Identify which cell holds the provided text, then report its (X, Y) central coordinate. 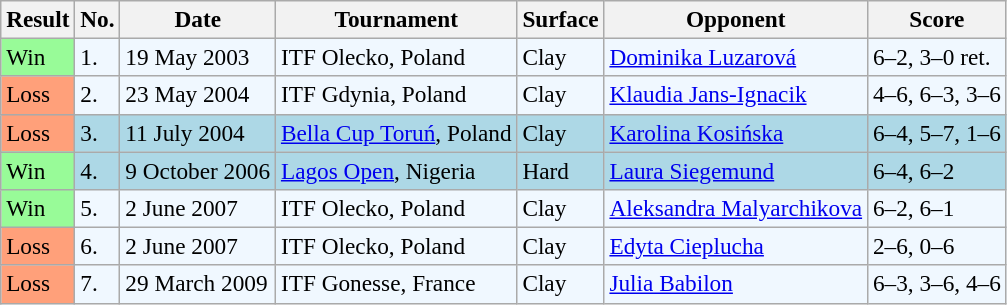
29 March 2009 (198, 284)
19 May 2003 (198, 57)
6–4, 6–2 (936, 170)
Edyta Cieplucha (736, 246)
3. (98, 133)
1. (98, 57)
Result (38, 19)
No. (98, 19)
Hard (560, 170)
9 October 2006 (198, 170)
Date (198, 19)
4. (98, 170)
4–6, 6–3, 3–6 (936, 95)
6–4, 5–7, 1–6 (936, 133)
Karolina Kosińska (736, 133)
6–2, 6–1 (936, 208)
ITF Gonesse, France (396, 284)
5. (98, 208)
2. (98, 95)
6–2, 3–0 ret. (936, 57)
6–3, 3–6, 4–6 (936, 284)
7. (98, 284)
2–6, 0–6 (936, 246)
Opponent (736, 19)
ITF Gdynia, Poland (396, 95)
Julia Babilon (736, 284)
23 May 2004 (198, 95)
Score (936, 19)
Tournament (396, 19)
Lagos Open, Nigeria (396, 170)
Laura Siegemund (736, 170)
Surface (560, 19)
Dominika Luzarová (736, 57)
Klaudia Jans-Ignacik (736, 95)
Aleksandra Malyarchikova (736, 208)
11 July 2004 (198, 133)
Bella Cup Toruń, Poland (396, 133)
6. (98, 246)
